Provide the [x, y] coordinate of the cell's center where the given text is located.  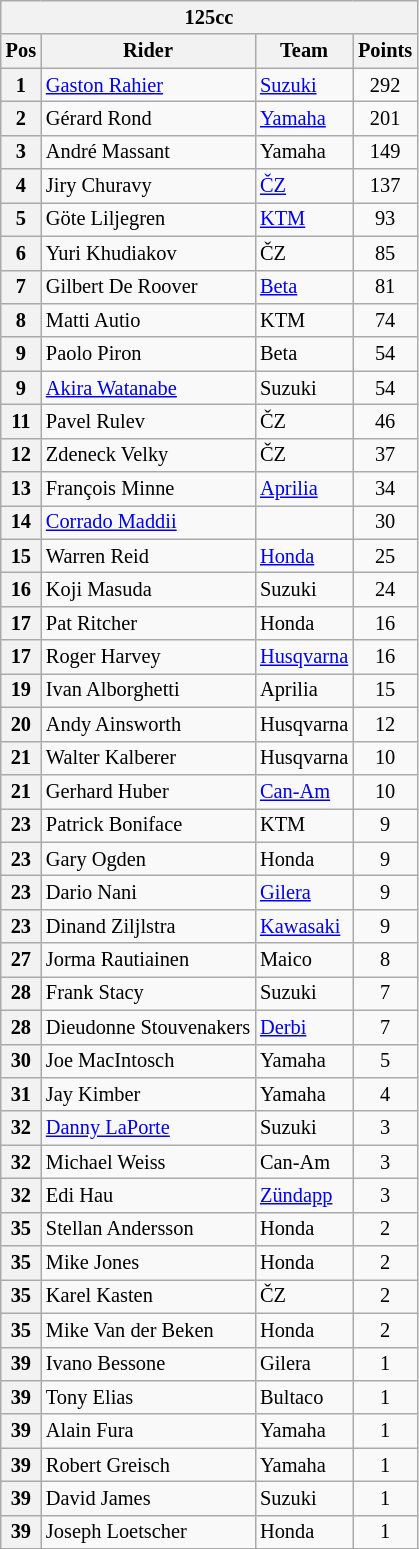
13 [21, 489]
Team [304, 51]
Matti Autio [148, 320]
Jay Kimber [148, 1094]
149 [385, 152]
Mike Jones [148, 1263]
Joseph Loetscher [148, 1532]
Yuri Khudiakov [148, 253]
Dario Nani [148, 892]
Zdeneck Velky [148, 455]
20 [21, 724]
34 [385, 489]
Akira Watanabe [148, 388]
David James [148, 1498]
Zündapp [304, 1195]
Dinand Ziljlstra [148, 926]
Gilbert De Roover [148, 287]
Göte Liljegren [148, 219]
Ivano Bessone [148, 1364]
Pat Ritcher [148, 623]
Gerhard Huber [148, 791]
André Massant [148, 152]
Ivan Alborghetti [148, 690]
11 [21, 421]
6 [21, 253]
Mike Van der Beken [148, 1330]
Gary Ogden [148, 859]
Warren Reid [148, 556]
19 [21, 690]
Michael Weiss [148, 1162]
Gérard Rond [148, 118]
37 [385, 455]
137 [385, 186]
292 [385, 85]
25 [385, 556]
Points [385, 51]
46 [385, 421]
14 [21, 522]
François Minne [148, 489]
Jorma Rautiainen [148, 960]
Andy Ainsworth [148, 724]
Jiry Churavy [148, 186]
Maico [304, 960]
Kawasaki [304, 926]
Bultaco [304, 1397]
Tony Elias [148, 1397]
93 [385, 219]
Koji Masuda [148, 589]
27 [21, 960]
Patrick Boniface [148, 825]
Robert Greisch [148, 1465]
74 [385, 320]
Stellan Andersson [148, 1229]
Walter Kalberer [148, 758]
201 [385, 118]
81 [385, 287]
Pos [21, 51]
Roger Harvey [148, 657]
Alain Fura [148, 1431]
Paolo Piron [148, 354]
Gaston Rahier [148, 85]
85 [385, 253]
Pavel Rulev [148, 421]
Danny LaPorte [148, 1128]
125cc [209, 17]
31 [21, 1094]
Karel Kasten [148, 1296]
Derbi [304, 1027]
Frank Stacy [148, 993]
Rider [148, 51]
Corrado Maddii [148, 522]
24 [385, 589]
Joe MacIntosch [148, 1061]
Dieudonne Stouvenakers [148, 1027]
Edi Hau [148, 1195]
